Find where the given text appears and provide that cell's center as (X, Y) coordinate. 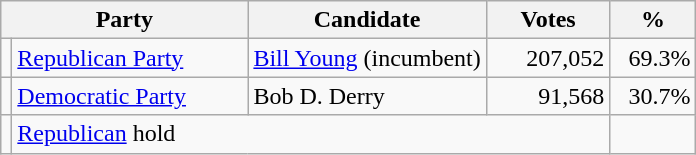
Republican Party (130, 58)
69.3% (653, 58)
Republican hold (311, 134)
Bill Young (incumbent) (367, 58)
Democratic Party (130, 96)
Bob D. Derry (367, 96)
% (653, 20)
207,052 (548, 58)
Party (124, 20)
Votes (548, 20)
91,568 (548, 96)
30.7% (653, 96)
Candidate (367, 20)
